From the cell containing the given text, extract its center point as (X, Y) coordinate. 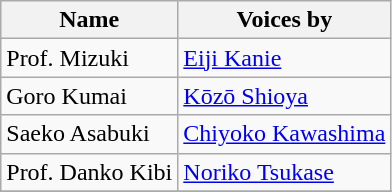
Goro Kumai (90, 96)
Voices by (284, 20)
Saeko Asabuki (90, 134)
Prof. Danko Kibi (90, 172)
Name (90, 20)
Eiji Kanie (284, 58)
Prof. Mizuki (90, 58)
Kōzō Shioya (284, 96)
Chiyoko Kawashima (284, 134)
Noriko Tsukase (284, 172)
